Detect which cell encompasses the target text, then output its [x, y] center coordinate. 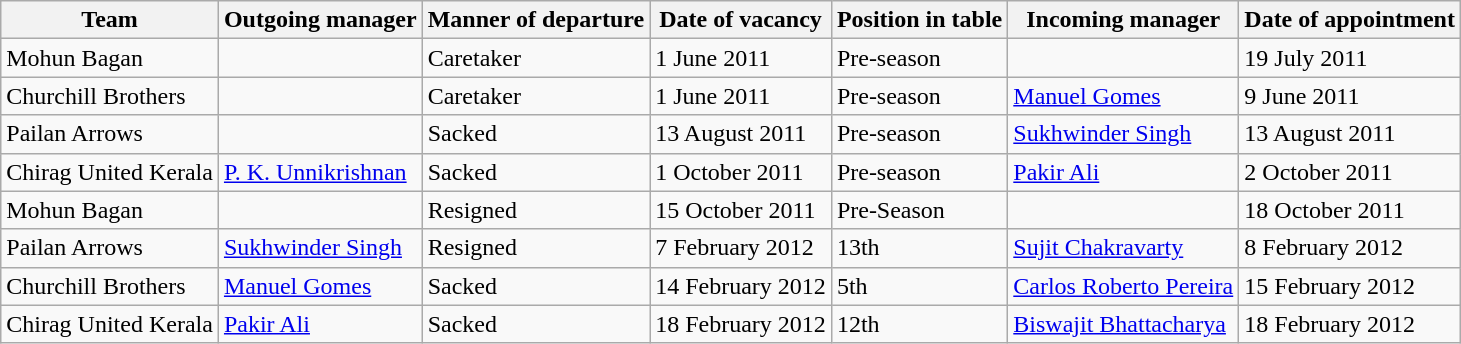
13th [919, 248]
19 July 2011 [1350, 58]
15 February 2012 [1350, 286]
Carlos Roberto Pereira [1124, 286]
Sujit Chakravarty [1124, 248]
Date of appointment [1350, 20]
14 February 2012 [741, 286]
P. K. Unnikrishnan [320, 172]
7 February 2012 [741, 248]
5th [919, 286]
12th [919, 324]
2 October 2011 [1350, 172]
Team [110, 20]
Outgoing manager [320, 20]
Pre-Season [919, 210]
8 February 2012 [1350, 248]
Date of vacancy [741, 20]
18 October 2011 [1350, 210]
Manner of departure [536, 20]
Position in table [919, 20]
Incoming manager [1124, 20]
9 June 2011 [1350, 96]
1 October 2011 [741, 172]
15 October 2011 [741, 210]
Biswajit Bhattacharya [1124, 324]
